Search for the cell housing the specified text and yield its [x, y] center coordinate. 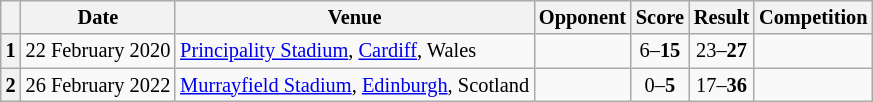
17–36 [722, 85]
Result [722, 17]
Score [660, 17]
1 [11, 51]
6–15 [660, 51]
Venue [354, 17]
26 February 2022 [98, 85]
22 February 2020 [98, 51]
Opponent [582, 17]
2 [11, 85]
Date [98, 17]
0–5 [660, 85]
23–27 [722, 51]
Murrayfield Stadium, Edinburgh, Scotland [354, 85]
Principality Stadium, Cardiff, Wales [354, 51]
Competition [813, 17]
